Determine the [x, y] coordinate at the center of the cell enclosing the given text.  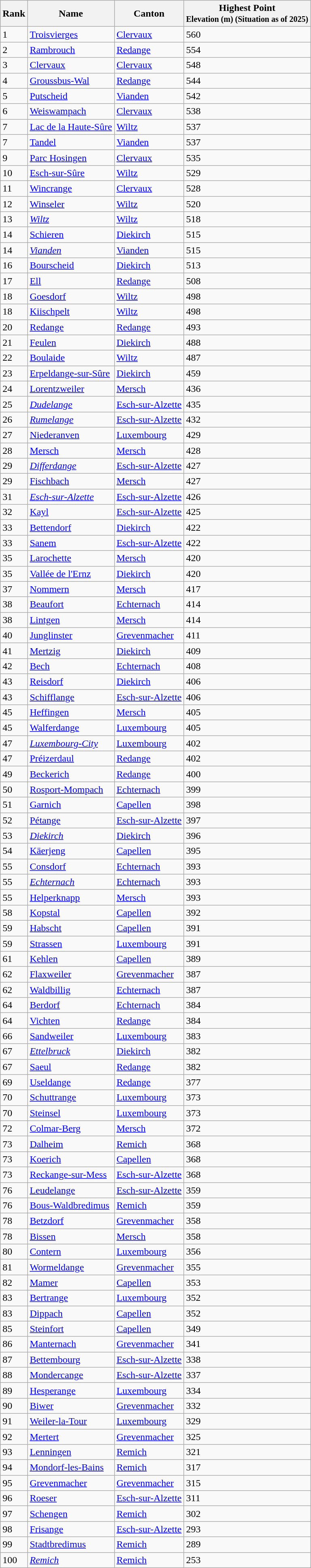
392 [247, 913]
42 [14, 666]
417 [247, 589]
349 [247, 1329]
302 [247, 1514]
89 [14, 1390]
520 [247, 204]
Mertzig [71, 651]
Kopstal [71, 913]
429 [247, 435]
Heffingen [71, 713]
Mertert [71, 1437]
334 [247, 1390]
428 [247, 451]
Sandweiler [71, 1036]
Differdange [71, 466]
Lenningen [71, 1452]
400 [247, 774]
Useldange [71, 1082]
16 [14, 266]
408 [247, 666]
Ell [71, 281]
6 [14, 111]
Steinfort [71, 1329]
Wincrange [71, 188]
87 [14, 1360]
91 [14, 1421]
27 [14, 435]
Bous-Waldbredimus [71, 1206]
Lac de la Haute-Sûre [71, 127]
325 [247, 1437]
Bourscheid [71, 266]
20 [14, 327]
396 [247, 836]
Highest Point Elevation (m) (Situation as of 2025) [247, 14]
487 [247, 358]
Koerich [71, 1159]
4 [14, 81]
Flaxweiler [71, 974]
28 [14, 451]
53 [14, 836]
86 [14, 1344]
Sanem [71, 543]
1 [14, 34]
Rambrouch [71, 50]
Boulaide [71, 358]
459 [247, 373]
96 [14, 1498]
Habscht [71, 928]
513 [247, 266]
69 [14, 1082]
Troisvierges [71, 34]
54 [14, 851]
81 [14, 1267]
Roeser [71, 1498]
90 [14, 1406]
Junglinster [71, 635]
389 [247, 959]
508 [247, 281]
Bissen [71, 1236]
Rank [14, 14]
Dudelange [71, 404]
Lorentzweiler [71, 389]
2 [14, 50]
Weiswampach [71, 111]
Goesdorf [71, 296]
Schuttrange [71, 1098]
Strassen [71, 944]
425 [247, 512]
Ettelbruck [71, 1051]
Mondercange [71, 1375]
535 [247, 157]
Lintgen [71, 620]
Rosport-Mompach [71, 789]
80 [14, 1252]
Winseler [71, 204]
26 [14, 419]
Mamer [71, 1283]
Parc Hosingen [71, 157]
95 [14, 1483]
Name [71, 14]
10 [14, 173]
493 [247, 327]
518 [247, 219]
31 [14, 497]
Rumelange [71, 419]
5 [14, 96]
Tandel [71, 142]
40 [14, 635]
253 [247, 1560]
Dippach [71, 1313]
548 [247, 65]
Garnich [71, 805]
356 [247, 1252]
399 [247, 789]
355 [247, 1267]
98 [14, 1529]
542 [247, 96]
41 [14, 651]
88 [14, 1375]
17 [14, 281]
Weiler-la-Tour [71, 1421]
383 [247, 1036]
Biwer [71, 1406]
Contern [71, 1252]
Bettembourg [71, 1360]
377 [247, 1082]
49 [14, 774]
321 [247, 1452]
97 [14, 1514]
435 [247, 404]
Schengen [71, 1514]
Schifflange [71, 697]
538 [247, 111]
Bertrange [71, 1298]
Käerjeng [71, 851]
Groussbus-Wal [71, 81]
Reisdorf [71, 681]
Mondorf-les-Bains [71, 1468]
Berdorf [71, 1005]
Luxembourg-City [71, 743]
Kehlen [71, 959]
Nommern [71, 589]
Wormeldange [71, 1267]
11 [14, 188]
72 [14, 1128]
Erpeldange-sur-Sûre [71, 373]
Dalheim [71, 1144]
9 [14, 157]
Leudelange [71, 1190]
317 [247, 1468]
Helperknapp [71, 897]
Colmar-Berg [71, 1128]
Saeul [71, 1067]
Schieren [71, 235]
Betzdorf [71, 1221]
Kayl [71, 512]
329 [247, 1421]
Stadtbredimus [71, 1545]
25 [14, 404]
Pétange [71, 820]
397 [247, 820]
315 [247, 1483]
Consdorf [71, 866]
353 [247, 1283]
93 [14, 1452]
22 [14, 358]
Beaufort [71, 604]
Bettendorf [71, 528]
337 [247, 1375]
24 [14, 389]
21 [14, 343]
311 [247, 1498]
338 [247, 1360]
Préizerdaul [71, 759]
100 [14, 1560]
99 [14, 1545]
Frisange [71, 1529]
529 [247, 173]
Canton [149, 14]
85 [14, 1329]
61 [14, 959]
426 [247, 497]
488 [247, 343]
Hesperange [71, 1390]
66 [14, 1036]
Reckange-sur-Mess [71, 1174]
Steinsel [71, 1113]
Larochette [71, 558]
12 [14, 204]
Beckerich [71, 774]
411 [247, 635]
Waldbillig [71, 990]
Esch-sur-Sûre [71, 173]
94 [14, 1468]
372 [247, 1128]
Feulen [71, 343]
50 [14, 789]
51 [14, 805]
32 [14, 512]
3 [14, 65]
Niederanven [71, 435]
13 [14, 219]
544 [247, 81]
398 [247, 805]
395 [247, 851]
58 [14, 913]
Vallée de l'Ernz [71, 574]
289 [247, 1545]
82 [14, 1283]
436 [247, 389]
341 [247, 1344]
Walferdange [71, 728]
554 [247, 50]
293 [247, 1529]
409 [247, 651]
Fischbach [71, 481]
Kiischpelt [71, 312]
52 [14, 820]
560 [247, 34]
Putscheid [71, 96]
332 [247, 1406]
Vichten [71, 1021]
432 [247, 419]
37 [14, 589]
Manternach [71, 1344]
23 [14, 373]
92 [14, 1437]
528 [247, 188]
Bech [71, 666]
